Output the (x, y) coordinate of the center of the cell containing the given text.  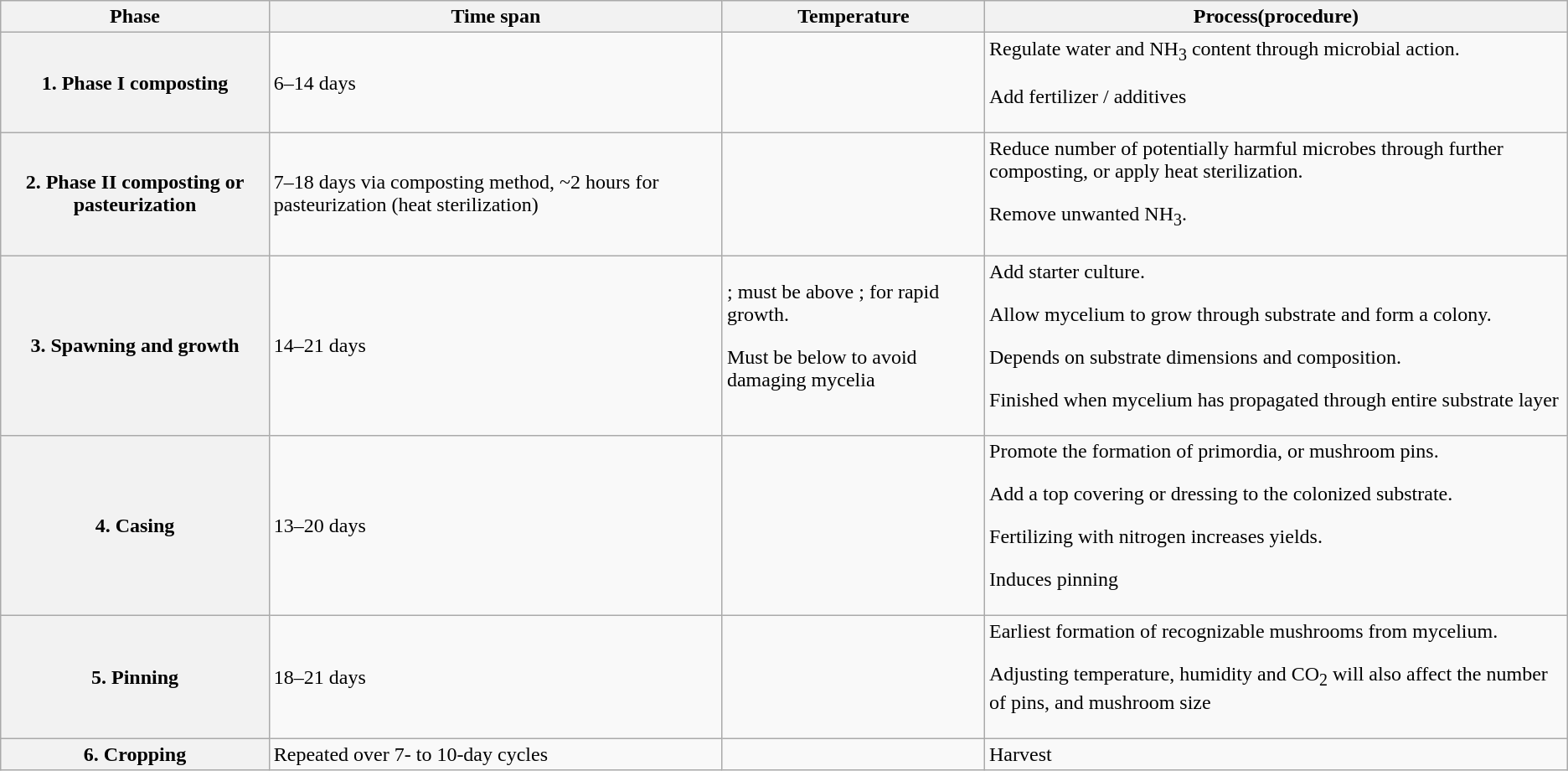
Regulate water and NH3 content through microbial action. Add fertilizer / additives (1277, 82)
6. Cropping (136, 754)
7–18 days via composting method, ~2 hours for pasteurization (heat sterilization) (496, 194)
Temperature (853, 17)
Time span (496, 17)
Reduce number of potentially harmful microbes through further composting, or apply heat sterilization. Remove unwanted NH3. (1277, 194)
18–21 days (496, 677)
Harvest (1277, 754)
4. Casing (136, 526)
Repeated over 7- to 10-day cycles (496, 754)
; must be above ; for rapid growth. Must be below to avoid damaging mycelia (853, 345)
Phase (136, 17)
1. Phase I composting (136, 82)
5. Pinning (136, 677)
6–14 days (496, 82)
14–21 days (496, 345)
Process(procedure) (1277, 17)
2. Phase II composting or pasteurization (136, 194)
13–20 days (496, 526)
3. Spawning and growth (136, 345)
